Determine the (X, Y) coordinate at the center of the cell enclosing the given text.  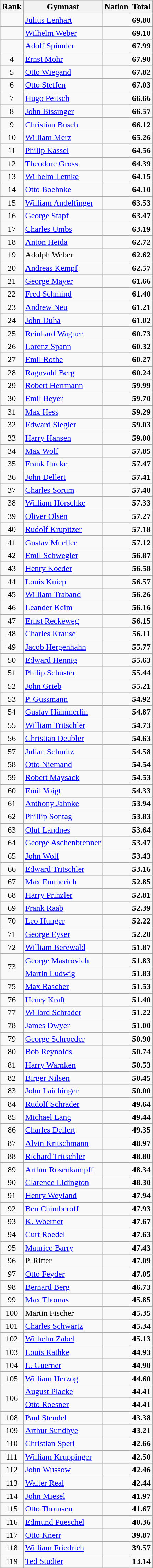
Charles Sorum (63, 490)
Maurice Barry (63, 1248)
50.00 (141, 1091)
57.12 (141, 542)
42.50 (141, 1457)
John Wussow (63, 1470)
53.43 (141, 856)
22 (12, 294)
38 (12, 503)
91 (12, 1195)
5 (12, 72)
66.66 (141, 98)
Robert Herrmann (63, 386)
48.97 (141, 1143)
Martin Ludwig (63, 973)
59.70 (141, 399)
52.39 (141, 908)
111 (12, 1457)
108 (12, 1418)
64.10 (141, 190)
Henry Koeder (63, 568)
Philip Schuster (63, 673)
Fred Schmind (63, 294)
88 (12, 1156)
49.35 (141, 1130)
Wilhelm Zabel (63, 1339)
John Laichinger (63, 1091)
George Eyser (63, 934)
L. Guerner (63, 1365)
55 (12, 725)
48.30 (141, 1182)
Rudolf Schrader (63, 1104)
72 (12, 947)
67 (12, 882)
17 (12, 229)
William Tritschler (63, 725)
80 (12, 1052)
78 (12, 1026)
57.33 (141, 503)
William Andelfinger (63, 203)
George Stapf (63, 216)
43.21 (141, 1431)
116 (12, 1522)
56.58 (141, 568)
Ben Chimberoff (63, 1208)
54.92 (141, 699)
89 (12, 1169)
47.43 (141, 1248)
53.47 (141, 843)
57.40 (141, 490)
Ernst Reckeweg (63, 621)
54.54 (141, 764)
63 (12, 830)
Adolf Spinnler (63, 46)
54.58 (141, 751)
15 (12, 203)
Otto Roesner (63, 1404)
Otto Steffen (63, 85)
100 (12, 1313)
52.85 (141, 882)
Harry Hansen (63, 438)
62.57 (141, 268)
56.87 (141, 555)
63.47 (141, 216)
41.67 (141, 1509)
47.94 (141, 1195)
46 (12, 608)
56.11 (141, 634)
47.63 (141, 1235)
16 (12, 216)
112 (12, 1470)
52.81 (141, 895)
Max Emmerich (63, 882)
56.26 (141, 595)
29 (12, 386)
46.73 (141, 1287)
Oluf Landnes (63, 830)
101 (12, 1326)
K. Woerner (63, 1222)
Edmund Pueschel (63, 1522)
59.00 (141, 438)
24 (12, 320)
Adolph Weber (63, 255)
104 (12, 1365)
59 (12, 777)
26 (12, 346)
64.39 (141, 164)
57.27 (141, 516)
55.77 (141, 647)
45.85 (141, 1300)
William Herzog (63, 1378)
27 (12, 359)
Ragnvald Berg (63, 372)
John Miesel (63, 1496)
Max Wolf (63, 451)
8 (12, 111)
42 (12, 555)
Emil Schwegler (63, 555)
85 (12, 1117)
Michael Lang (63, 1117)
William Traband (63, 595)
Max Rascher (63, 986)
106 (12, 1398)
21 (12, 281)
55.21 (141, 686)
47.05 (141, 1274)
45.34 (141, 1326)
Gustav Mueller (63, 542)
31 (12, 412)
9 (12, 124)
51.87 (141, 947)
Bernard Berg (63, 1287)
59.03 (141, 425)
47.67 (141, 1222)
William Berewald (63, 947)
Christian Sperl (63, 1444)
65 (12, 856)
Alvin Kritschmann (63, 1143)
54.63 (141, 738)
Emil Rothe (63, 359)
75 (12, 986)
20 (12, 268)
56.16 (141, 608)
48.80 (141, 1156)
42.46 (141, 1470)
64.15 (141, 177)
68 (12, 895)
54.33 (141, 790)
77 (12, 1013)
66.57 (141, 111)
Rank (12, 7)
George Mastrovich (63, 960)
George Mayer (63, 281)
92 (12, 1208)
Walter Real (63, 1483)
Louis Rathke (63, 1352)
57.41 (141, 477)
Charles Schwartz (63, 1326)
39.57 (141, 1548)
13 (12, 177)
12 (12, 164)
13.14 (141, 1561)
Jacob Hergenhahn (63, 647)
57 (12, 751)
William Kruppinger (63, 1457)
48 (12, 634)
50.90 (141, 1039)
67.99 (141, 46)
70 (12, 921)
44 (12, 582)
Robert Maysack (63, 777)
Otto Boehnke (63, 190)
37 (12, 490)
103 (12, 1352)
Emil Voigt (63, 790)
98 (12, 1287)
61.21 (141, 307)
64 (12, 843)
59.29 (141, 412)
117 (12, 1535)
55.63 (141, 660)
50.74 (141, 1052)
53 (12, 699)
49 (12, 647)
42.44 (141, 1483)
51 (12, 673)
32 (12, 425)
19 (12, 255)
35 (12, 464)
Ernst Mohr (63, 59)
Frank Ihrcke (63, 464)
62.62 (141, 255)
Harry Prinzler (63, 895)
51.53 (141, 986)
Theodore Gross (63, 164)
Ted Studier (63, 1561)
94 (12, 1235)
109 (12, 1431)
Leo Hunger (63, 921)
87 (12, 1143)
George Aschenbrenner (63, 843)
25 (12, 333)
49.64 (141, 1104)
P. Ritter (63, 1261)
76 (12, 1000)
Edward Siegler (63, 425)
Arthur Sundbye (63, 1431)
49.44 (141, 1117)
53.94 (141, 804)
90 (12, 1182)
60.27 (141, 359)
67.82 (141, 72)
34 (12, 451)
Julian Schmitz (63, 751)
69 (12, 908)
105 (12, 1378)
Harry Warnken (63, 1065)
John Wolf (63, 856)
7 (12, 98)
99 (12, 1300)
56 (12, 738)
Total (141, 7)
Oliver Olsen (63, 516)
Charles Dellert (63, 1130)
Martin Fischer (63, 1313)
64.56 (141, 150)
63.53 (141, 203)
Philip Kassel (63, 150)
51.40 (141, 1000)
John Grieb (63, 686)
60.32 (141, 346)
114 (12, 1496)
Andreas Kempf (63, 268)
Birger Nilsen (63, 1078)
Otto Knerr (63, 1535)
August Placke (63, 1391)
66 (12, 869)
97 (12, 1274)
93 (12, 1222)
Otto Wiegand (63, 72)
50.53 (141, 1065)
36 (12, 477)
Otto Feyder (63, 1274)
62 (12, 817)
39.87 (141, 1535)
58 (12, 764)
73 (12, 967)
60.73 (141, 333)
William Friedrich (63, 1548)
50.45 (141, 1078)
52.20 (141, 934)
Rudolf Krupitzer (63, 529)
Wilhelm Lemke (63, 177)
42.66 (141, 1444)
45 (12, 595)
82 (12, 1078)
45.35 (141, 1313)
Charles Krause (63, 634)
6 (12, 85)
53.64 (141, 830)
10 (12, 137)
23 (12, 307)
95 (12, 1248)
53.83 (141, 817)
57.47 (141, 464)
Leander Keim (63, 608)
54.53 (141, 777)
Henry Weyland (63, 1195)
41 (12, 542)
60 (12, 790)
57.85 (141, 451)
Phillip Sontag (63, 817)
Max Hess (63, 412)
50 (12, 660)
Gymnast (63, 7)
Andrew Neu (63, 307)
56.57 (141, 582)
71 (12, 934)
Paul Stendel (63, 1418)
55.44 (141, 673)
William Horschke (63, 503)
69.80 (141, 20)
Julius Lenhart (63, 20)
67.03 (141, 85)
59.99 (141, 386)
Nation (116, 7)
John Dellert (63, 477)
61.02 (141, 320)
67.90 (141, 59)
30 (12, 399)
Edward Tritschler (63, 869)
69.10 (141, 33)
47.09 (141, 1261)
62.72 (141, 242)
41.97 (141, 1496)
48.34 (141, 1169)
40 (12, 529)
Max Thomas (63, 1300)
61 (12, 804)
18 (12, 242)
40.36 (141, 1522)
43.38 (141, 1418)
George Schroeder (63, 1039)
Christian Deubler (63, 738)
Otto Niemand (63, 764)
56.15 (141, 621)
54.87 (141, 712)
Richard Tritschler (63, 1156)
28 (12, 372)
Clarence Lidington (63, 1182)
65.26 (141, 137)
83 (12, 1091)
Arthur Rosenkampff (63, 1169)
P. Gussmann (63, 699)
51.22 (141, 1013)
43 (12, 568)
84 (12, 1104)
60.24 (141, 372)
119 (12, 1561)
James Dwyer (63, 1026)
51.00 (141, 1026)
63.19 (141, 229)
53.16 (141, 869)
Anton Heida (63, 242)
Otto Thomsen (63, 1509)
Hugo Peitsch (63, 98)
4 (12, 59)
113 (12, 1483)
44.93 (141, 1352)
Curt Roedel (63, 1235)
11 (12, 150)
79 (12, 1039)
John Bissinger (63, 111)
Bob Reynolds (63, 1052)
61.40 (141, 294)
Christian Busch (63, 124)
Henry Kraft (63, 1000)
Charles Umbs (63, 229)
Anthony Jahnke (63, 804)
47 (12, 621)
Louis Kniep (63, 582)
52 (12, 686)
44.60 (141, 1378)
Reinhard Wagner (63, 333)
96 (12, 1261)
61.66 (141, 281)
14 (12, 190)
81 (12, 1065)
John Duha (63, 320)
39 (12, 516)
57.18 (141, 529)
110 (12, 1444)
Willard Schrader (63, 1013)
Emil Beyer (63, 399)
66.12 (141, 124)
33 (12, 438)
Wilhelm Weber (63, 33)
86 (12, 1130)
William Merz (63, 137)
Lorenz Spann (63, 346)
Gustav Hämmerlin (63, 712)
54.73 (141, 725)
102 (12, 1339)
44.90 (141, 1365)
45.13 (141, 1339)
Frank Raab (63, 908)
115 (12, 1509)
118 (12, 1548)
54 (12, 712)
Edward Hennig (63, 660)
52.22 (141, 921)
47.93 (141, 1208)
